Capture the cell that displays the provided text and extract its [X, Y] central coordinate. 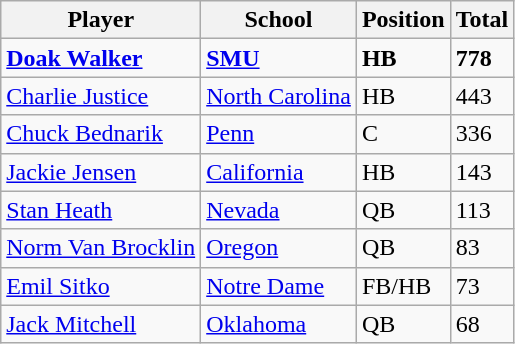
Nevada [279, 210]
C [403, 134]
Doak Walker [101, 58]
Player [101, 20]
Norm Van Brocklin [101, 248]
443 [482, 96]
83 [482, 248]
Charlie Justice [101, 96]
Notre Dame [279, 286]
68 [482, 324]
113 [482, 210]
FB/HB [403, 286]
336 [482, 134]
778 [482, 58]
73 [482, 286]
Oklahoma [279, 324]
School [279, 20]
California [279, 172]
Jack Mitchell [101, 324]
North Carolina [279, 96]
Stan Heath [101, 210]
Chuck Bednarik [101, 134]
Penn [279, 134]
Position [403, 20]
SMU [279, 58]
143 [482, 172]
Total [482, 20]
Oregon [279, 248]
Emil Sitko [101, 286]
Jackie Jensen [101, 172]
